Locate the cell with the specified text and output its [x, y] center coordinate. 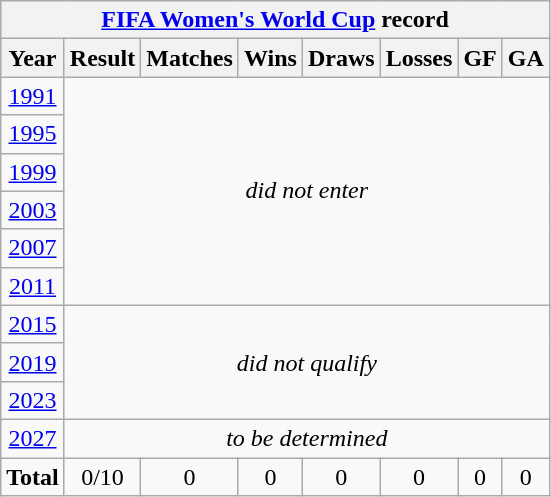
2011 [33, 286]
Year [33, 58]
did not qualify [306, 362]
1999 [33, 172]
GF [480, 58]
Wins [270, 58]
1995 [33, 134]
Draws [341, 58]
2019 [33, 362]
FIFA Women's World Cup record [276, 20]
GA [526, 58]
2027 [33, 438]
1991 [33, 96]
to be determined [306, 438]
0/10 [102, 477]
Matches [190, 58]
did not enter [306, 191]
2003 [33, 210]
Losses [419, 58]
2007 [33, 248]
Result [102, 58]
Total [33, 477]
2015 [33, 324]
2023 [33, 400]
